Provide the [x, y] coordinate of the cell's center where the given text is located.  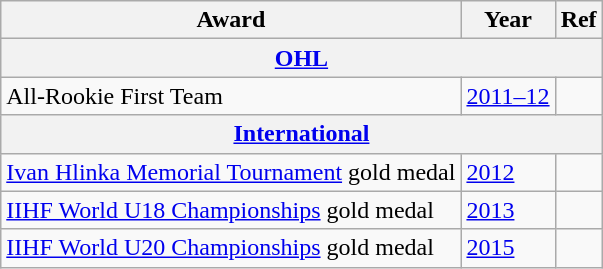
Year [508, 20]
OHL [302, 58]
2012 [508, 172]
International [302, 134]
Ref [578, 20]
Award [231, 20]
2011–12 [508, 96]
2015 [508, 248]
IIHF World U18 Championships gold medal [231, 210]
All-Rookie First Team [231, 96]
2013 [508, 210]
Ivan Hlinka Memorial Tournament gold medal [231, 172]
IIHF World U20 Championships gold medal [231, 248]
